Extract the [X, Y] coordinate from the center of the cell holding the provided text.  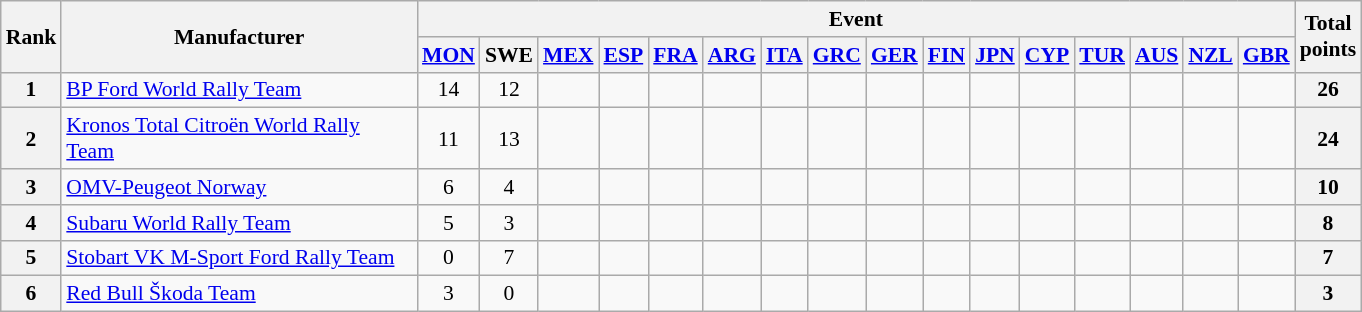
Manufacturer [239, 36]
8 [1328, 223]
Event [856, 19]
1 [32, 90]
JPN [995, 55]
FRA [675, 55]
MEX [568, 55]
2 [32, 138]
MON [448, 55]
SWE [509, 55]
AUS [1156, 55]
24 [1328, 138]
26 [1328, 90]
NZL [1210, 55]
11 [448, 138]
Subaru World Rally Team [239, 223]
ARG [732, 55]
OMV-Peugeot Norway [239, 187]
GRC [837, 55]
TUR [1102, 55]
Totalpoints [1328, 36]
Rank [32, 36]
13 [509, 138]
GBR [1266, 55]
ESP [623, 55]
Stobart VK M-Sport Ford Rally Team [239, 258]
CYP [1047, 55]
Kronos Total Citroën World Rally Team [239, 138]
ITA [784, 55]
FIN [946, 55]
Red Bull Škoda Team [239, 294]
BP Ford World Rally Team [239, 90]
GER [894, 55]
10 [1328, 187]
12 [509, 90]
14 [448, 90]
